Extract the [X, Y] coordinate from the center of the cell holding the provided text.  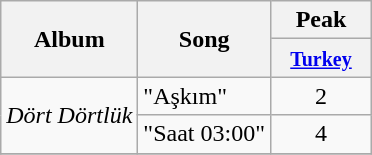
Album [70, 39]
Turkey [320, 58]
Peak [320, 20]
Song [204, 39]
Dört Dörtlük [70, 115]
"Aşkım" [204, 96]
4 [320, 134]
2 [320, 96]
"Saat 03:00" [204, 134]
